Provide the [x, y] coordinate of the cell's center where the given text is located.  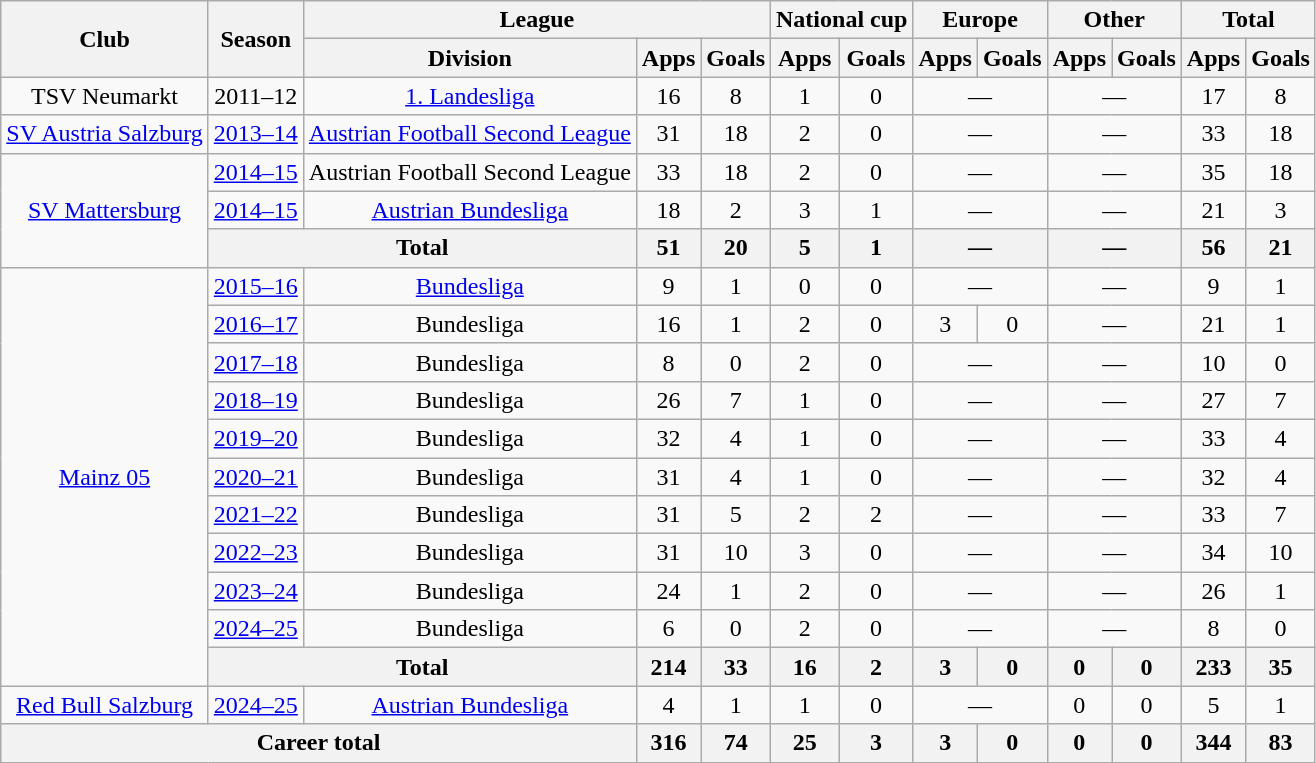
2011–12 [256, 96]
2013–14 [256, 134]
2020–21 [256, 477]
27 [1213, 400]
74 [736, 743]
20 [736, 248]
SV Mattersburg [105, 210]
24 [668, 591]
Europe [980, 20]
TSV Neumarkt [105, 96]
2022–23 [256, 553]
2017–18 [256, 362]
17 [1213, 96]
6 [668, 629]
SV Austria Salzburg [105, 134]
316 [668, 743]
League [536, 20]
Season [256, 39]
2018–19 [256, 400]
Red Bull Salzburg [105, 705]
2019–20 [256, 438]
Other [1114, 20]
2015–16 [256, 286]
Career total [319, 743]
Club [105, 39]
233 [1213, 667]
34 [1213, 553]
National cup [842, 20]
344 [1213, 743]
1. Landesliga [470, 96]
83 [1281, 743]
Mainz 05 [105, 476]
214 [668, 667]
25 [805, 743]
56 [1213, 248]
51 [668, 248]
2021–22 [256, 515]
2023–24 [256, 591]
Division [470, 58]
2016–17 [256, 324]
